Provide the [x, y] coordinate of the cell's center where the given text is located.  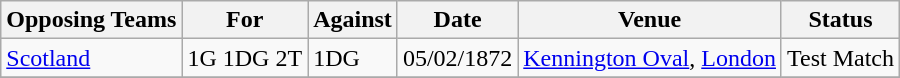
Kennington Oval, London [650, 58]
Against [353, 20]
1DG [353, 58]
Date [457, 20]
Scotland [92, 58]
For [245, 20]
1G 1DG 2T [245, 58]
Venue [650, 20]
Test Match [840, 58]
Status [840, 20]
Opposing Teams [92, 20]
05/02/1872 [457, 58]
